Extract the (X, Y) coordinate from the center of the cell holding the provided text.  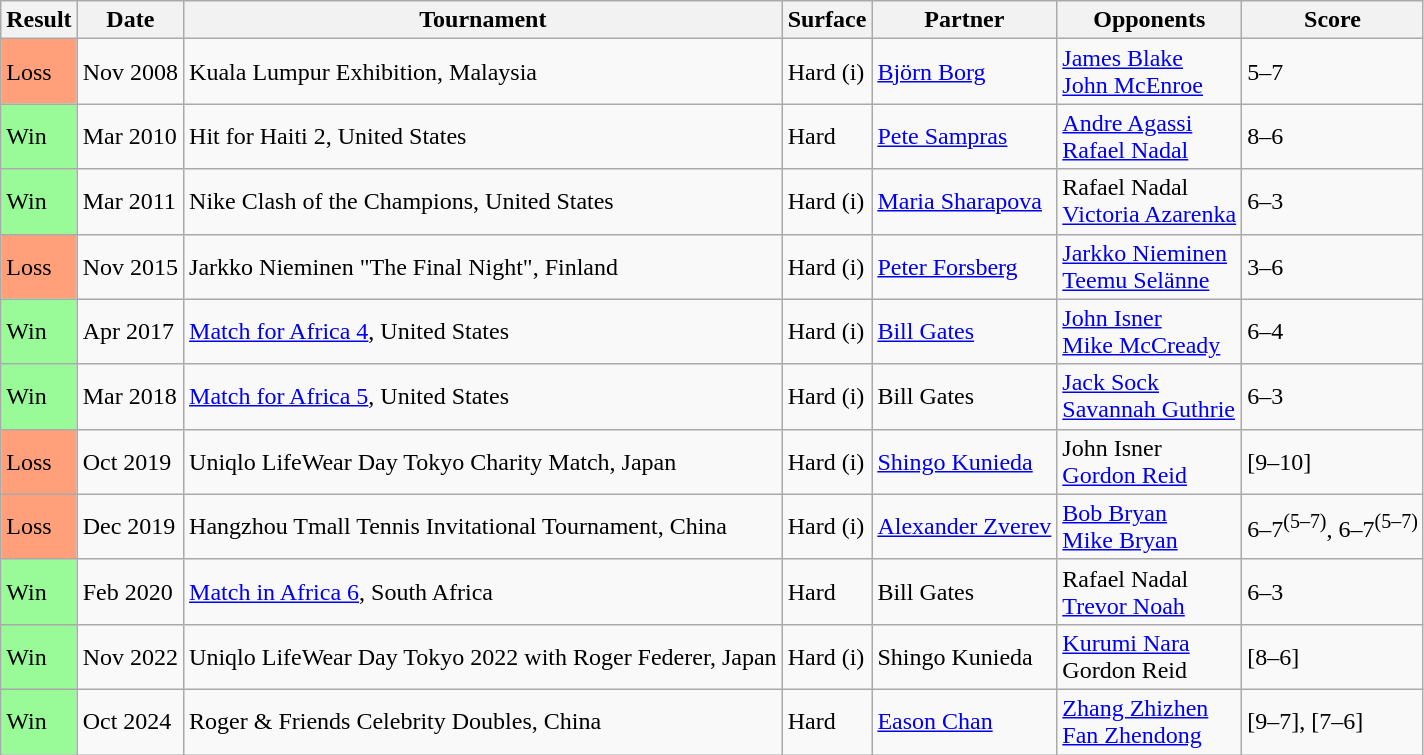
Pete Sampras (964, 136)
[9–7], [7–6] (1333, 722)
Roger & Friends Celebrity Doubles, China (484, 722)
Nike Clash of the Champions, United States (484, 202)
[8–6] (1333, 656)
Nov 2008 (130, 72)
Mar 2010 (130, 136)
Nov 2022 (130, 656)
Maria Sharapova (964, 202)
5–7 (1333, 72)
Eason Chan (964, 722)
Mar 2018 (130, 396)
Uniqlo LifeWear Day Tokyo 2022 with Roger Federer, Japan (484, 656)
Hangzhou Tmall Tennis Invitational Tournament, China (484, 526)
Oct 2019 (130, 462)
John Isner Mike McCready (1150, 332)
Dec 2019 (130, 526)
Jarkko Nieminen "The Final Night", Finland (484, 266)
6–7(5–7), 6–7(5–7) (1333, 526)
Tournament (484, 20)
Opponents (1150, 20)
Kuala Lumpur Exhibition, Malaysia (484, 72)
Björn Borg (964, 72)
6–4 (1333, 332)
Andre Agassi Rafael Nadal (1150, 136)
Surface (827, 20)
Zhang Zhizhen Fan Zhendong (1150, 722)
Rafael Nadal Trevor Noah (1150, 592)
Result (39, 20)
[9–10] (1333, 462)
Hit for Haiti 2, United States (484, 136)
Kurumi Nara Gordon Reid (1150, 656)
Feb 2020 (130, 592)
Bob Bryan Mike Bryan (1150, 526)
Match for Africa 5, United States (484, 396)
Oct 2024 (130, 722)
Jarkko Nieminen Teemu Selänne (1150, 266)
Apr 2017 (130, 332)
Nov 2015 (130, 266)
Date (130, 20)
James Blake John McEnroe (1150, 72)
Partner (964, 20)
Match in Africa 6, South Africa (484, 592)
Alexander Zverev (964, 526)
Score (1333, 20)
Peter Forsberg (964, 266)
Uniqlo LifeWear Day Tokyo Charity Match, Japan (484, 462)
8–6 (1333, 136)
Rafael Nadal Victoria Azarenka (1150, 202)
3–6 (1333, 266)
Jack Sock Savannah Guthrie (1150, 396)
Match for Africa 4, United States (484, 332)
John Isner Gordon Reid (1150, 462)
Mar 2011 (130, 202)
